Detect which cell encompasses the target text, then output its [x, y] center coordinate. 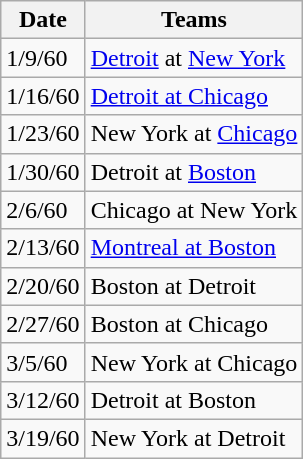
3/19/60 [43, 438]
1/23/60 [43, 134]
2/13/60 [43, 248]
Boston at Chicago [194, 324]
Boston at Detroit [194, 286]
Date [43, 20]
Teams [194, 20]
2/20/60 [43, 286]
Detroit at New York [194, 58]
2/27/60 [43, 324]
2/6/60 [43, 210]
1/9/60 [43, 58]
3/12/60 [43, 400]
Chicago at New York [194, 210]
1/16/60 [43, 96]
Montreal at Boston [194, 248]
Detroit at Chicago [194, 96]
New York at Detroit [194, 438]
1/30/60 [43, 172]
3/5/60 [43, 362]
